Identify which cell holds the provided text, then report its [x, y] central coordinate. 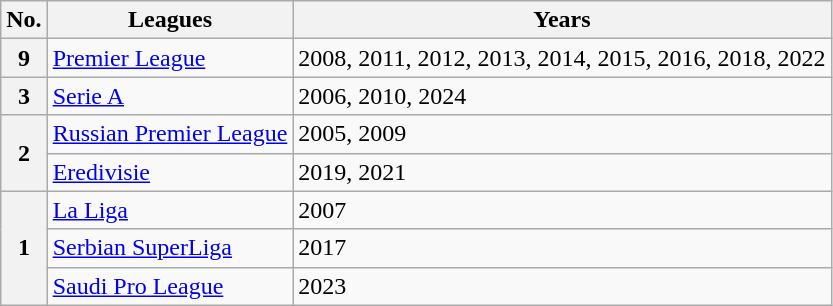
Leagues [170, 20]
2005, 2009 [562, 134]
2 [24, 153]
2017 [562, 248]
La Liga [170, 210]
2008, 2011, 2012, 2013, 2014, 2015, 2016, 2018, 2022 [562, 58]
2019, 2021 [562, 172]
9 [24, 58]
Years [562, 20]
No. [24, 20]
2023 [562, 286]
1 [24, 248]
Serie A [170, 96]
Eredivisie [170, 172]
Russian Premier League [170, 134]
Saudi Pro League [170, 286]
3 [24, 96]
2006, 2010, 2024 [562, 96]
2007 [562, 210]
Serbian SuperLiga [170, 248]
Premier League [170, 58]
